Detect which cell encompasses the target text, then output its [X, Y] center coordinate. 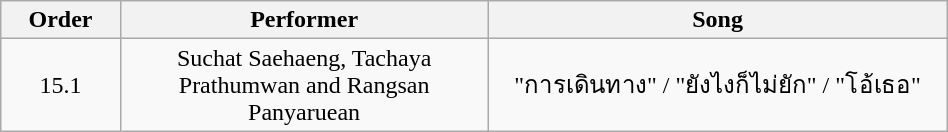
Song [718, 20]
Performer [304, 20]
15.1 [61, 85]
"การเดินทาง" / "ยังไงก็ไม่ยัก" / "โอ้เธอ" [718, 85]
Order [61, 20]
Suchat Saehaeng, Tachaya Prathumwan and Rangsan Panyaruean [304, 85]
